Detect which cell encompasses the target text, then output its (x, y) center coordinate. 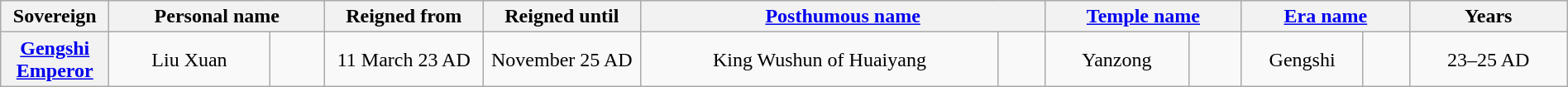
23–25 AD (1489, 60)
Reigned from (404, 17)
11 March 23 AD (404, 60)
Temple name (1143, 17)
Gengshi Emperor (55, 60)
Sovereign (55, 17)
Era name (1325, 17)
Gengshi (1302, 60)
Reigned until (562, 17)
King Wushun of Huaiyang (820, 60)
Liu Xuan (189, 60)
Posthumous name (844, 17)
November 25 AD (562, 60)
Years (1489, 17)
Personal name (217, 17)
Yanzong (1116, 60)
